Locate the cell with the specified text and output its [x, y] center coordinate. 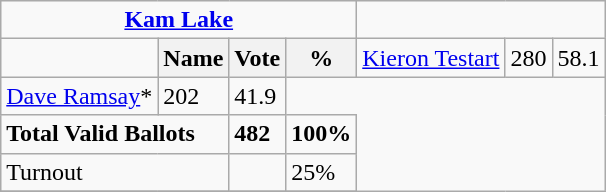
41.9 [258, 96]
58.1 [578, 58]
Turnout [115, 172]
Kam Lake [179, 20]
482 [258, 134]
Kieron Testart [431, 58]
% [322, 58]
25% [322, 172]
100% [322, 134]
Name [194, 58]
202 [194, 96]
Vote [258, 58]
280 [528, 58]
Dave Ramsay* [80, 96]
Total Valid Ballots [115, 134]
